Determine the [x, y] coordinate at the center of the cell enclosing the given text.  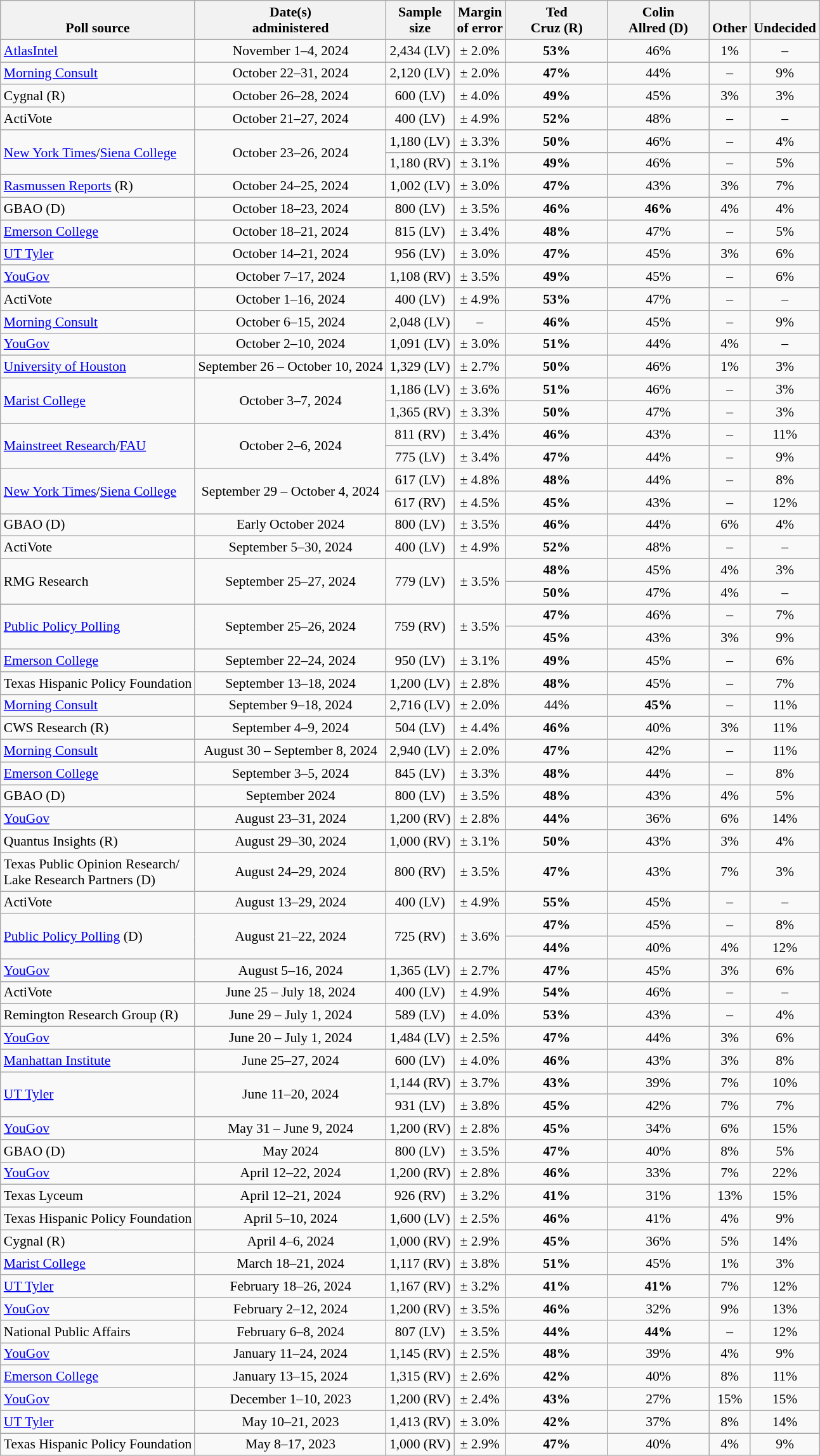
2,940 (LV) [420, 751]
1,484 (LV) [420, 1038]
Other [729, 20]
2,434 (LV) [420, 51]
31% [658, 1196]
March 18–21, 2024 [290, 1264]
Texas Public Opinion Research/Lake Research Partners (D) [98, 872]
22% [784, 1173]
1,600 (LV) [420, 1219]
September 29 – October 4, 2024 [290, 491]
759 (RV) [420, 626]
± 4.5% [480, 503]
34% [658, 1128]
617 (RV) [420, 503]
CWS Research (R) [98, 728]
1,186 (LV) [420, 390]
54% [557, 993]
± 3.7% [480, 1083]
October 2–10, 2024 [290, 344]
May 8–17, 2023 [290, 1445]
September 5–30, 2024 [290, 548]
33% [658, 1173]
January 11–24, 2024 [290, 1354]
1,108 (RV) [420, 277]
± 4.4% [480, 728]
May 31 – June 9, 2024 [290, 1128]
October 24–25, 2024 [290, 186]
October 14–21, 2024 [290, 254]
June 25–27, 2024 [290, 1060]
Early October 2024 [290, 525]
June 25 – July 18, 2024 [290, 993]
AtlasIntel [98, 51]
950 (LV) [420, 660]
956 (LV) [420, 254]
January 13–15, 2024 [290, 1377]
September 3–5, 2024 [290, 773]
Marginof error [480, 20]
September 4–9, 2024 [290, 728]
October 6–15, 2024 [290, 322]
August 5–16, 2024 [290, 970]
811 (RV) [420, 435]
Public Policy Polling (D) [98, 937]
37% [658, 1422]
National Public Affairs [98, 1332]
807 (LV) [420, 1332]
August 29–30, 2024 [290, 841]
1,365 (RV) [420, 412]
1,413 (RV) [420, 1422]
Date(s)administered [290, 20]
August 24–29, 2024 [290, 872]
June 29 – July 1, 2024 [290, 1015]
June 20 – July 1, 2024 [290, 1038]
Remington Research Group (R) [98, 1015]
± 2.6% [480, 1377]
October 18–21, 2024 [290, 231]
April 4–6, 2024 [290, 1241]
October 21–27, 2024 [290, 119]
27% [658, 1400]
1,145 (RV) [420, 1354]
April 12–21, 2024 [290, 1196]
August 21–22, 2024 [290, 937]
1,117 (RV) [420, 1264]
2,716 (LV) [420, 705]
February 18–26, 2024 [290, 1287]
589 (LV) [420, 1015]
ColinAllred (D) [658, 20]
May 10–21, 2023 [290, 1422]
55% [557, 903]
1,365 (LV) [420, 970]
1,200 (LV) [420, 683]
September 26 – October 10, 2024 [290, 367]
April 5–10, 2024 [290, 1219]
August 23–31, 2024 [290, 819]
September 13–18, 2024 [290, 683]
October 2–6, 2024 [290, 446]
February 6–8, 2024 [290, 1332]
August 30 – September 8, 2024 [290, 751]
1,315 (RV) [420, 1377]
Mainstreet Research/FAU [98, 446]
April 12–22, 2024 [290, 1173]
Rasmussen Reports (R) [98, 186]
Poll source [98, 20]
1,180 (LV) [420, 141]
October 23–26, 2024 [290, 152]
May 2024 [290, 1151]
1,091 (LV) [420, 344]
815 (LV) [420, 231]
June 11–20, 2024 [290, 1094]
December 1–10, 2023 [290, 1400]
Samplesize [420, 20]
October 7–17, 2024 [290, 277]
775 (LV) [420, 458]
October 3–7, 2024 [290, 401]
2,048 (LV) [420, 322]
504 (LV) [420, 728]
Manhattan Institute [98, 1060]
September 25–27, 2024 [290, 582]
725 (RV) [420, 937]
926 (RV) [420, 1196]
931 (LV) [420, 1106]
August 13–29, 2024 [290, 903]
Undecided [784, 20]
617 (LV) [420, 480]
1,329 (LV) [420, 367]
2,120 (LV) [420, 74]
University of Houston [98, 367]
Public Policy Polling [98, 626]
TedCruz (R) [557, 20]
± 4.8% [480, 480]
1,144 (RV) [420, 1083]
1,180 (RV) [420, 164]
October 1–16, 2024 [290, 299]
October 26–28, 2024 [290, 96]
October 18–23, 2024 [290, 209]
1,002 (LV) [420, 186]
± 2.4% [480, 1400]
845 (LV) [420, 773]
February 2–12, 2024 [290, 1309]
32% [658, 1309]
September 2024 [290, 796]
September 22–24, 2024 [290, 660]
10% [784, 1083]
October 22–31, 2024 [290, 74]
800 (RV) [420, 872]
November 1–4, 2024 [290, 51]
Texas Lyceum [98, 1196]
September 9–18, 2024 [290, 705]
779 (LV) [420, 582]
RMG Research [98, 582]
September 25–26, 2024 [290, 626]
Quantus Insights (R) [98, 841]
1,167 (RV) [420, 1287]
